Output the [x, y] coordinate of the center of the cell containing the given text.  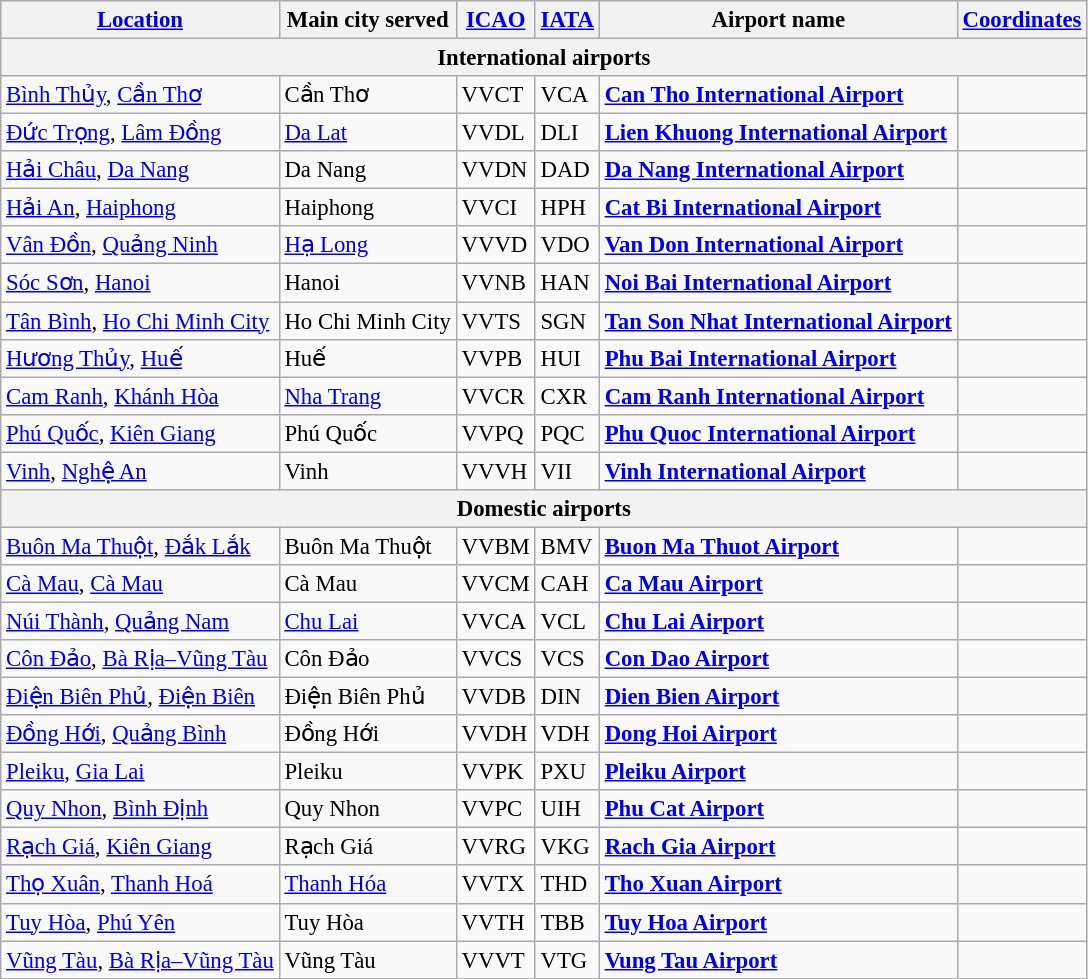
VVVH [496, 471]
Van Don International Airport [778, 245]
VVPQ [496, 433]
Noi Bai International Airport [778, 283]
Nha Trang [368, 396]
Buôn Ma Thuột [368, 546]
Cat Bi International Airport [778, 208]
VVDB [496, 697]
Điện Biên Phủ [368, 697]
Phu Bai International Airport [778, 358]
Quy Nhon [368, 809]
Hanoi [368, 283]
VDO [567, 245]
VVCT [496, 95]
Pleiku [368, 772]
Đức Trọng, Lâm Đồng [140, 133]
Cần Thơ [368, 95]
VVNB [496, 283]
Rach Gia Airport [778, 847]
VVTS [496, 321]
Quy Nhon, Bình Định [140, 809]
Rạch Giá [368, 847]
Chu Lai Airport [778, 621]
VVPC [496, 809]
Thọ Xuân, Thanh Hoá [140, 885]
Hương Thủy, Huế [140, 358]
VVRG [496, 847]
Can Tho International Airport [778, 95]
Coordinates [1022, 20]
Phú Quốc, Kiên Giang [140, 433]
VVBM [496, 546]
Vinh International Airport [778, 471]
Cà Mau [368, 584]
CXR [567, 396]
PXU [567, 772]
Cam Ranh International Airport [778, 396]
Bình Thủy, Cần Thơ [140, 95]
Airport name [778, 20]
VKG [567, 847]
THD [567, 885]
Ho Chi Minh City [368, 321]
Chu Lai [368, 621]
TBB [567, 922]
Tho Xuan Airport [778, 885]
DAD [567, 170]
Lien Khuong International Airport [778, 133]
VCL [567, 621]
Dien Bien Airport [778, 697]
VVDH [496, 734]
Vinh [368, 471]
SGN [567, 321]
Côn Đảo [368, 659]
Huế [368, 358]
Vũng Tàu [368, 960]
VVDL [496, 133]
VDH [567, 734]
Buôn Ma Thuột, Đắk Lắk [140, 546]
VVVD [496, 245]
VVCS [496, 659]
Vân Đồn, Quảng Ninh [140, 245]
Vinh, Nghệ An [140, 471]
Điện Biên Phủ, Điện Biên [140, 697]
DLI [567, 133]
HAN [567, 283]
Phu Cat Airport [778, 809]
Tan Son Nhat International Airport [778, 321]
Đồng Hới, Quảng Bình [140, 734]
VTG [567, 960]
Tân Bình, Ho Chi Minh City [140, 321]
Đồng Hới [368, 734]
DIN [567, 697]
PQC [567, 433]
Pleiku Airport [778, 772]
Domestic airports [544, 509]
ICAO [496, 20]
Da Nang [368, 170]
Dong Hoi Airport [778, 734]
HPH [567, 208]
Buon Ma Thuot Airport [778, 546]
IATA [567, 20]
VVCI [496, 208]
Vũng Tàu, Bà Rịa–Vũng Tàu [140, 960]
Phú Quốc [368, 433]
CAH [567, 584]
VVTH [496, 922]
Con Dao Airport [778, 659]
VCA [567, 95]
Rạch Giá, Kiên Giang [140, 847]
Tuy Hòa, Phú Yên [140, 922]
HUI [567, 358]
Tuy Hoa Airport [778, 922]
Pleiku, Gia Lai [140, 772]
Núi Thành, Quảng Nam [140, 621]
Cà Mau, Cà Mau [140, 584]
Hải Châu, Da Nang [140, 170]
Ca Mau Airport [778, 584]
UIH [567, 809]
VVTX [496, 885]
VVDN [496, 170]
International airports [544, 58]
Hạ Long [368, 245]
VII [567, 471]
VVPK [496, 772]
Tuy Hòa [368, 922]
VVVT [496, 960]
Thanh Hóa [368, 885]
Main city served [368, 20]
VCS [567, 659]
Da Lat [368, 133]
Haiphong [368, 208]
Sóc Sơn, Hanoi [140, 283]
Phu Quoc International Airport [778, 433]
Vung Tau Airport [778, 960]
Côn Đảo, Bà Rịa–Vũng Tàu [140, 659]
VVCM [496, 584]
VVPB [496, 358]
Hải An, Haiphong [140, 208]
Location [140, 20]
Cam Ranh, Khánh Hòa [140, 396]
VVCR [496, 396]
Da Nang International Airport [778, 170]
VVCA [496, 621]
BMV [567, 546]
